Determine the [X, Y] coordinate at the center of the cell enclosing the given text.  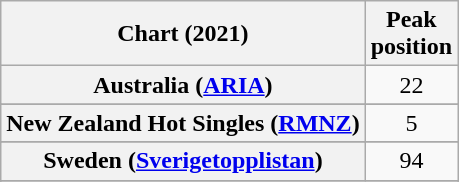
94 [411, 161]
Australia (ARIA) [183, 85]
Peakposition [411, 34]
Chart (2021) [183, 34]
New Zealand Hot Singles (RMNZ) [183, 123]
22 [411, 85]
5 [411, 123]
Sweden (Sverigetopplistan) [183, 161]
